Detect which cell encompasses the target text, then output its (X, Y) center coordinate. 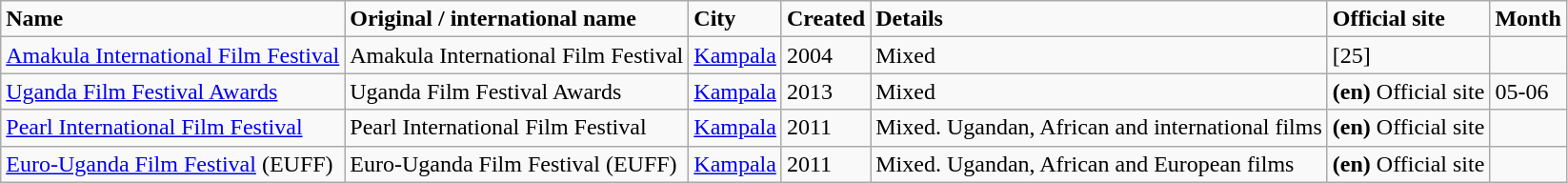
Mixed. Ugandan, African and international films (1099, 128)
Original / international name (516, 19)
[25] (1408, 55)
Mixed. Ugandan, African and European films (1099, 164)
Name (173, 19)
2013 (825, 91)
2004 (825, 55)
Details (1099, 19)
Official site (1408, 19)
Month (1528, 19)
Created (825, 19)
City (735, 19)
05-06 (1528, 91)
